Locate the cell with the specified text and output its (X, Y) center coordinate. 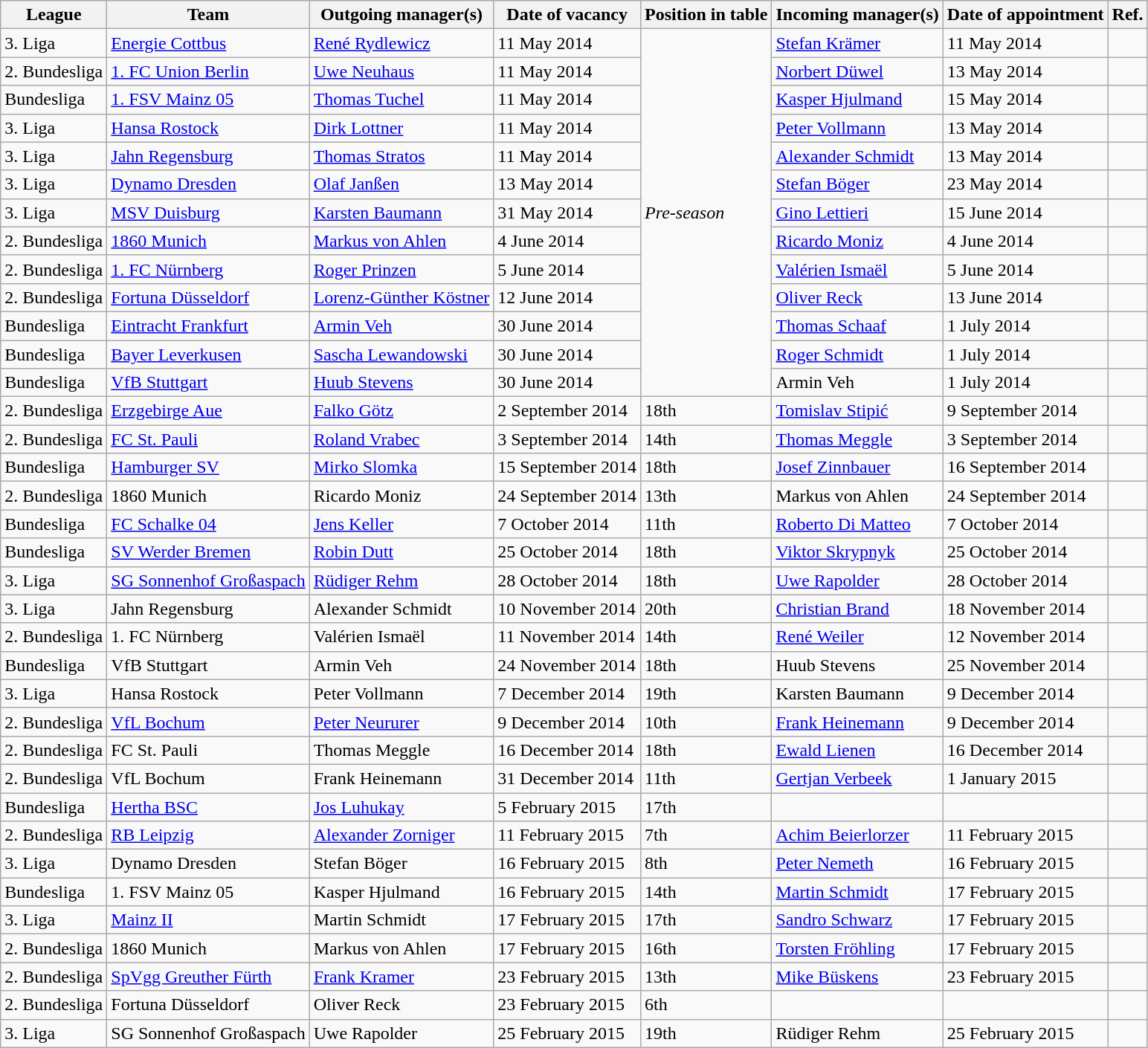
Olaf Janßen (402, 184)
12 November 2014 (1025, 637)
Sandro Schwarz (857, 920)
Falko Götz (402, 411)
7th (706, 835)
6th (706, 1005)
Peter Neururer (402, 722)
Thomas Tuchel (402, 100)
Eintracht Frankfurt (208, 326)
Ewald Lienen (857, 750)
SV Werder Bremen (208, 552)
Mirko Slomka (402, 468)
Torsten Fröhling (857, 948)
Peter Nemeth (857, 864)
24 November 2014 (567, 665)
Achim Beierlorzer (857, 835)
20th (706, 609)
12 June 2014 (567, 297)
10th (706, 722)
Uwe Neuhaus (402, 71)
Christian Brand (857, 609)
Jens Keller (402, 524)
Gino Lettieri (857, 213)
Thomas Schaaf (857, 326)
15 September 2014 (567, 468)
15 May 2014 (1025, 100)
Jos Luhukay (402, 806)
Viktor Skrypnyk (857, 552)
Team (208, 15)
31 December 2014 (567, 778)
Erzgebirge Aue (208, 411)
Roger Prinzen (402, 269)
18 November 2014 (1025, 609)
Hamburger SV (208, 468)
Alexander Zorniger (402, 835)
10 November 2014 (567, 609)
Date of vacancy (567, 15)
Position in table (706, 15)
Stefan Krämer (857, 43)
25 November 2014 (1025, 665)
Roberto Di Matteo (857, 524)
Mike Büskens (857, 977)
Robin Dutt (402, 552)
Thomas Stratos (402, 156)
Pre-season (706, 213)
31 May 2014 (567, 213)
9 September 2014 (1025, 411)
Mainz II (208, 920)
Roland Vrabec (402, 439)
8th (706, 864)
Outgoing manager(s) (402, 15)
Hertha BSC (208, 806)
16 September 2014 (1025, 468)
René Rydlewicz (402, 43)
7 December 2014 (567, 693)
René Weiler (857, 637)
Tomislav Stipić (857, 411)
Roger Schmidt (857, 355)
Sascha Lewandowski (402, 355)
5 February 2015 (567, 806)
SpVgg Greuther Fürth (208, 977)
Lorenz-Günther Köstner (402, 297)
Date of appointment (1025, 15)
Frank Kramer (402, 977)
Dirk Lottner (402, 128)
Bayer Leverkusen (208, 355)
1. FC Union Berlin (208, 71)
2 September 2014 (567, 411)
Norbert Düwel (857, 71)
23 May 2014 (1025, 184)
FC Schalke 04 (208, 524)
Ref. (1127, 15)
1 January 2015 (1025, 778)
League (54, 15)
RB Leipzig (208, 835)
11 November 2014 (567, 637)
13 June 2014 (1025, 297)
Gertjan Verbeek (857, 778)
16th (706, 948)
Josef Zinnbauer (857, 468)
Energie Cottbus (208, 43)
Incoming manager(s) (857, 15)
MSV Duisburg (208, 213)
15 June 2014 (1025, 213)
